Output the (x, y) coordinate of the center of the cell containing the given text.  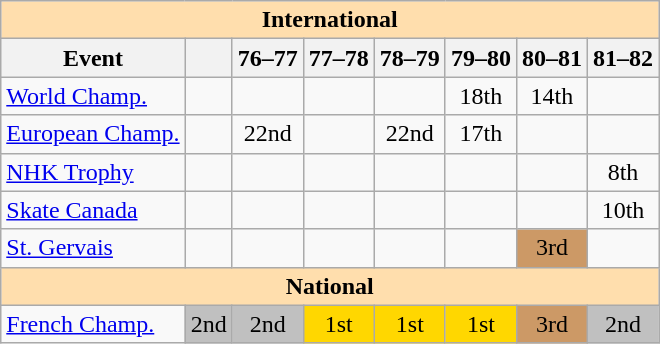
77–78 (338, 58)
80–81 (552, 58)
World Champ. (93, 96)
European Champ. (93, 134)
St. Gervais (93, 248)
18th (480, 96)
78–79 (410, 58)
76–77 (268, 58)
17th (480, 134)
81–82 (622, 58)
Skate Canada (93, 210)
14th (552, 96)
International (330, 20)
Event (93, 58)
8th (622, 172)
French Champ. (93, 324)
10th (622, 210)
NHK Trophy (93, 172)
National (330, 286)
79–80 (480, 58)
